Output the (X, Y) coordinate of the center of the cell containing the given text.  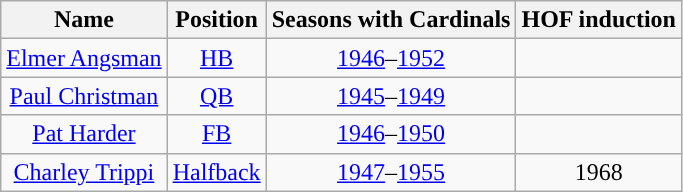
1946–1952 (391, 58)
FB (216, 134)
Elmer Angsman (84, 58)
1946–1950 (391, 134)
QB (216, 96)
Seasons with Cardinals (391, 20)
1945–1949 (391, 96)
Paul Christman (84, 96)
1968 (599, 172)
Position (216, 20)
Halfback (216, 172)
Name (84, 20)
Charley Trippi (84, 172)
1947–1955 (391, 172)
Pat Harder (84, 134)
HOF induction (599, 20)
HB (216, 58)
